For the text-containing cell, return its midpoint in (x, y) coordinate format. 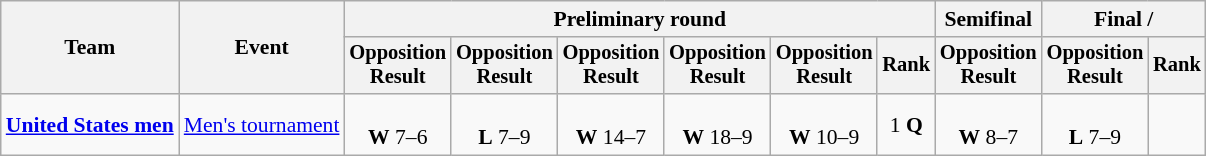
Preliminary round (640, 19)
Team (90, 48)
1 Q (906, 124)
W 10–9 (824, 124)
W 7–6 (398, 124)
W 14–7 (612, 124)
Men's tournament (262, 124)
Semifinal (988, 19)
Event (262, 48)
W 18–9 (718, 124)
Final / (1124, 19)
United States men (90, 124)
W 8–7 (988, 124)
